Capture the cell that displays the provided text and extract its (x, y) central coordinate. 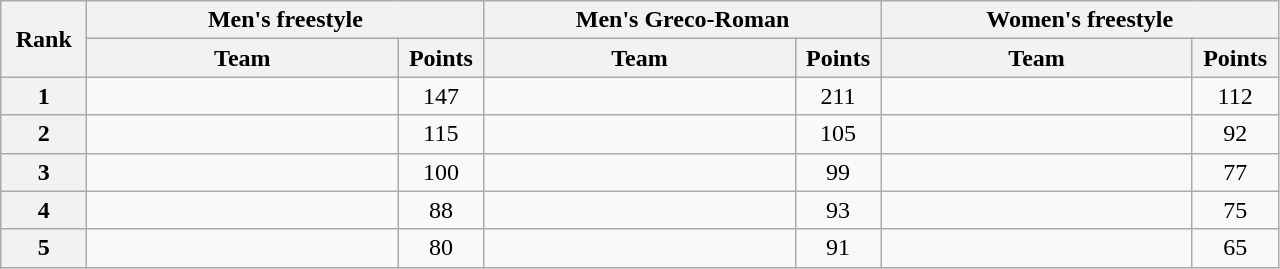
4 (44, 210)
2 (44, 134)
80 (441, 248)
112 (1235, 96)
Men's Greco-Roman (682, 20)
75 (1235, 210)
100 (441, 172)
Men's freestyle (286, 20)
5 (44, 248)
1 (44, 96)
77 (1235, 172)
88 (441, 210)
91 (838, 248)
92 (1235, 134)
65 (1235, 248)
211 (838, 96)
Women's freestyle (1080, 20)
99 (838, 172)
147 (441, 96)
115 (441, 134)
3 (44, 172)
Rank (44, 39)
93 (838, 210)
105 (838, 134)
